Identify which cell holds the provided text, then report its [x, y] central coordinate. 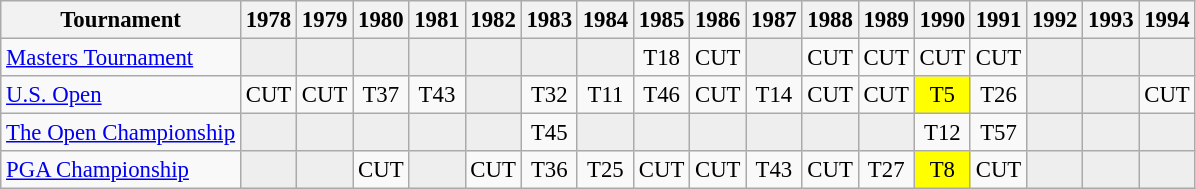
Tournament [121, 20]
1988 [830, 20]
T27 [886, 170]
1983 [549, 20]
1993 [1111, 20]
T36 [549, 170]
T32 [549, 95]
The Open Championship [121, 133]
1987 [774, 20]
T11 [605, 95]
1982 [493, 20]
1981 [437, 20]
1994 [1167, 20]
Masters Tournament [121, 58]
1986 [718, 20]
T8 [942, 170]
T57 [998, 133]
T18 [661, 58]
1979 [325, 20]
T45 [549, 133]
PGA Championship [121, 170]
1978 [268, 20]
1985 [661, 20]
T26 [998, 95]
T14 [774, 95]
T37 [381, 95]
1984 [605, 20]
T46 [661, 95]
1992 [1055, 20]
1991 [998, 20]
1980 [381, 20]
U.S. Open [121, 95]
1989 [886, 20]
T5 [942, 95]
T25 [605, 170]
1990 [942, 20]
T12 [942, 133]
